Determine the (x, y) coordinate at the center of the cell enclosing the given text.  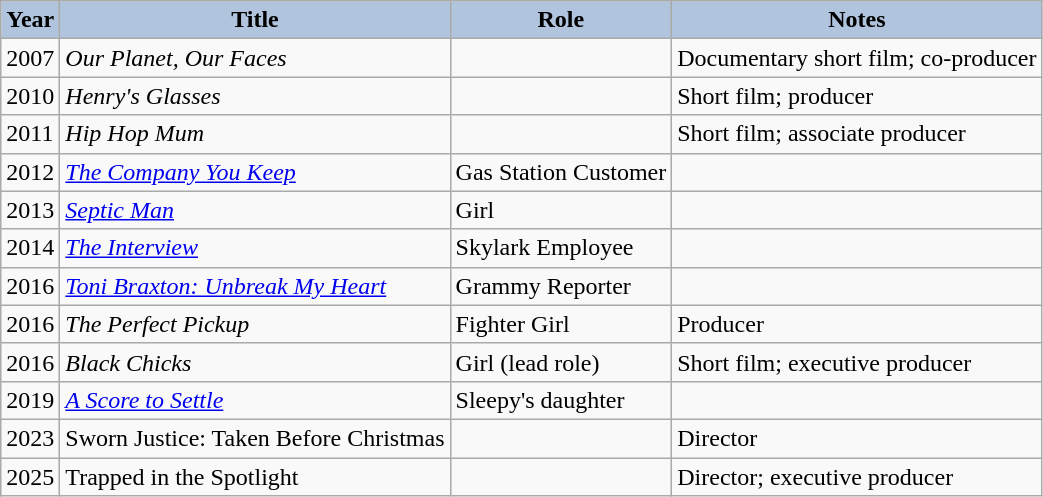
Septic Man (255, 210)
Short film; producer (857, 96)
Toni Braxton: Unbreak My Heart (255, 286)
Our Planet, Our Faces (255, 58)
Director (857, 438)
Sworn Justice: Taken Before Christmas (255, 438)
Fighter Girl (561, 324)
Role (561, 20)
Producer (857, 324)
2019 (30, 400)
2010 (30, 96)
Gas Station Customer (561, 172)
Black Chicks (255, 362)
Documentary short film; co-producer (857, 58)
2023 (30, 438)
2013 (30, 210)
Girl (561, 210)
2012 (30, 172)
Director; executive producer (857, 477)
2025 (30, 477)
Sleepy's daughter (561, 400)
2014 (30, 248)
2007 (30, 58)
2011 (30, 134)
The Perfect Pickup (255, 324)
Hip Hop Mum (255, 134)
Notes (857, 20)
Skylark Employee (561, 248)
The Company You Keep (255, 172)
Short film; associate producer (857, 134)
Girl (lead role) (561, 362)
Grammy Reporter (561, 286)
A Score to Settle (255, 400)
The Interview (255, 248)
Title (255, 20)
Henry's Glasses (255, 96)
Trapped in the Spotlight (255, 477)
Short film; executive producer (857, 362)
Year (30, 20)
